Capture the cell that displays the provided text and extract its [X, Y] central coordinate. 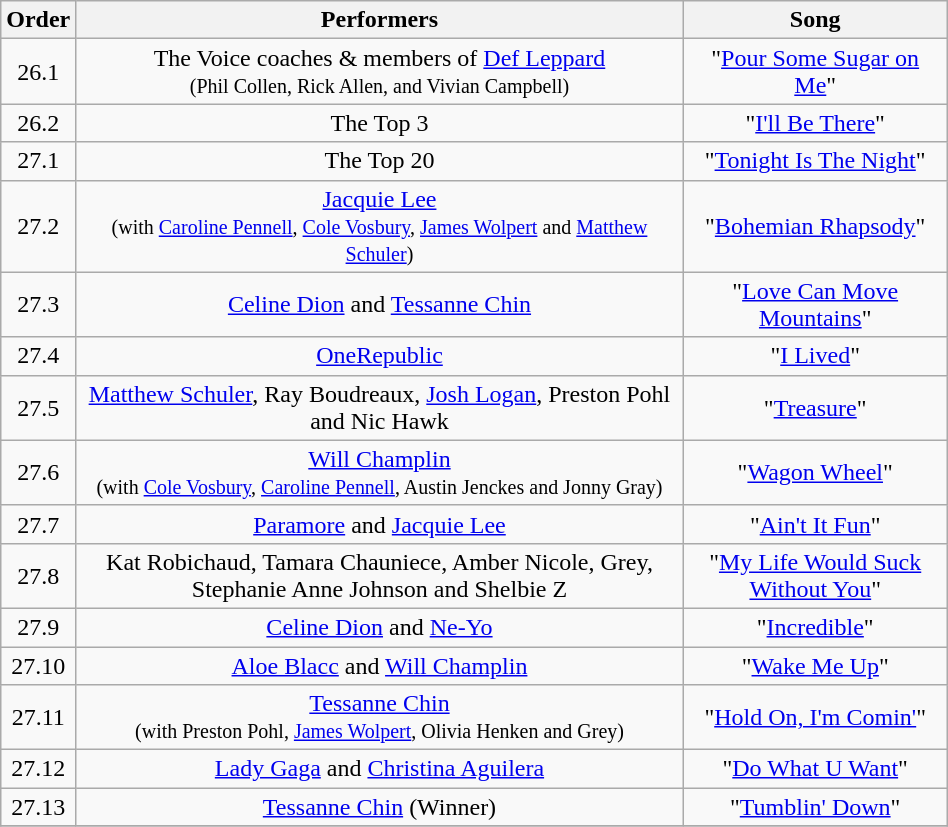
27.9 [38, 627]
Kat Robichaud, Tamara Chauniece, Amber Nicole, Grey, Stephanie Anne Johnson and Shelbie Z [380, 576]
"Do What U Want" [815, 769]
"Pour Some Sugar on Me" [815, 72]
"Incredible" [815, 627]
"My Life Would Suck Without You" [815, 576]
"Hold On, I'm Comin'" [815, 718]
27.11 [38, 718]
Will Champlin (with Cole Vosbury, Caroline Pennell, Austin Jenckes and Jonny Gray) [380, 472]
Matthew Schuler, Ray Boudreaux, Josh Logan, Preston Pohl and Nic Hawk [380, 408]
27.7 [38, 524]
Song [815, 20]
27.12 [38, 769]
26.1 [38, 72]
Celine Dion and Tessanne Chin [380, 304]
"Tumblin' Down" [815, 807]
The Top 20 [380, 161]
27.10 [38, 665]
27.1 [38, 161]
Performers [380, 20]
27.3 [38, 304]
The Voice coaches & members of Def Leppard(Phil Collen, Rick Allen, and Vivian Campbell) [380, 72]
26.2 [38, 123]
Tessanne Chin (Winner) [380, 807]
"I'll Be There" [815, 123]
"Wake Me Up" [815, 665]
Order [38, 20]
27.13 [38, 807]
"I Lived" [815, 356]
27.8 [38, 576]
27.6 [38, 472]
Jacquie Lee (with Caroline Pennell, Cole Vosbury, James Wolpert and Matthew Schuler) [380, 226]
27.2 [38, 226]
OneRepublic [380, 356]
"Treasure" [815, 408]
Aloe Blacc and Will Champlin [380, 665]
"Ain't It Fun" [815, 524]
"Tonight Is The Night" [815, 161]
"Wagon Wheel" [815, 472]
27.4 [38, 356]
Celine Dion and Ne-Yo [380, 627]
"Love Can Move Mountains" [815, 304]
Lady Gaga and Christina Aguilera [380, 769]
The Top 3 [380, 123]
27.5 [38, 408]
"Bohemian Rhapsody" [815, 226]
Tessanne Chin (with Preston Pohl, James Wolpert, Olivia Henken and Grey) [380, 718]
Paramore and Jacquie Lee [380, 524]
